Identify which cell holds the provided text, then report its [x, y] central coordinate. 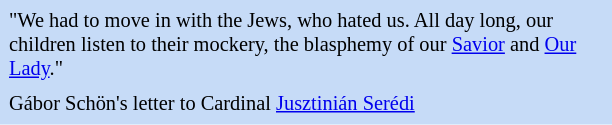
Gábor Schön's letter to Cardinal Jusztinián Serédi [306, 104]
"We had to move in with the Jews, who hated us. All day long, our children listen to their mockery, the blasphemy of our Savior and Our Lady." [306, 46]
